Extract the (X, Y) coordinate from the center of the cell holding the provided text.  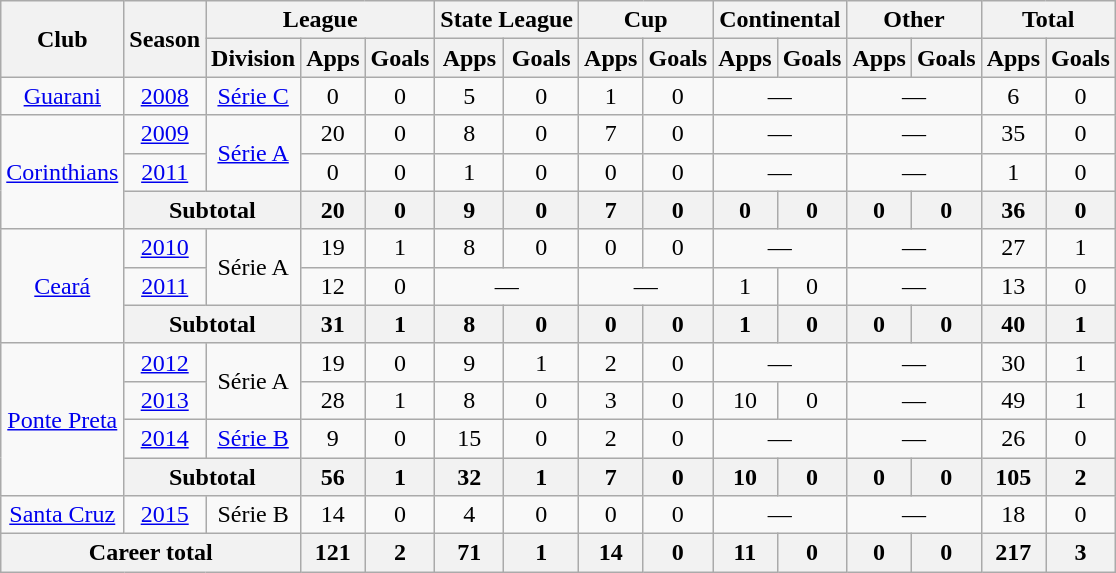
Club (62, 39)
28 (333, 400)
2015 (165, 515)
5 (470, 96)
30 (1013, 362)
State League (507, 20)
36 (1013, 210)
49 (1013, 400)
Total (1048, 20)
Santa Cruz (62, 515)
Division (254, 58)
15 (470, 438)
11 (745, 553)
Série C (254, 96)
Ponte Preta (62, 419)
26 (1013, 438)
31 (333, 324)
32 (470, 477)
Season (165, 39)
12 (333, 286)
40 (1013, 324)
2013 (165, 400)
2009 (165, 134)
2012 (165, 362)
League (320, 20)
Ceará (62, 286)
18 (1013, 515)
13 (1013, 286)
121 (333, 553)
56 (333, 477)
Career total (151, 553)
Continental (780, 20)
217 (1013, 553)
6 (1013, 96)
Other (914, 20)
2008 (165, 96)
Cup (646, 20)
Guarani (62, 96)
2010 (165, 248)
27 (1013, 248)
35 (1013, 134)
105 (1013, 477)
4 (470, 515)
2014 (165, 438)
Corinthians (62, 172)
71 (470, 553)
